Capture the cell that displays the provided text and extract its [x, y] central coordinate. 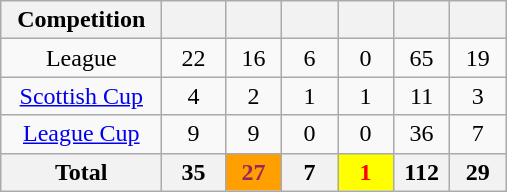
16 [253, 58]
22 [194, 58]
65 [422, 58]
League Cup [82, 134]
6 [309, 58]
Total [82, 172]
2 [253, 96]
36 [422, 134]
3 [478, 96]
112 [422, 172]
4 [194, 96]
11 [422, 96]
29 [478, 172]
Competition [82, 20]
19 [478, 58]
League [82, 58]
35 [194, 172]
Scottish Cup [82, 96]
27 [253, 172]
